For the text-containing cell, return its midpoint in (X, Y) coordinate format. 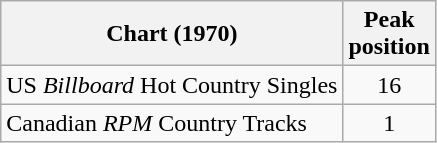
Chart (1970) (172, 34)
Peakposition (389, 34)
US Billboard Hot Country Singles (172, 85)
16 (389, 85)
1 (389, 123)
Canadian RPM Country Tracks (172, 123)
